Search for the cell housing the specified text and yield its (X, Y) center coordinate. 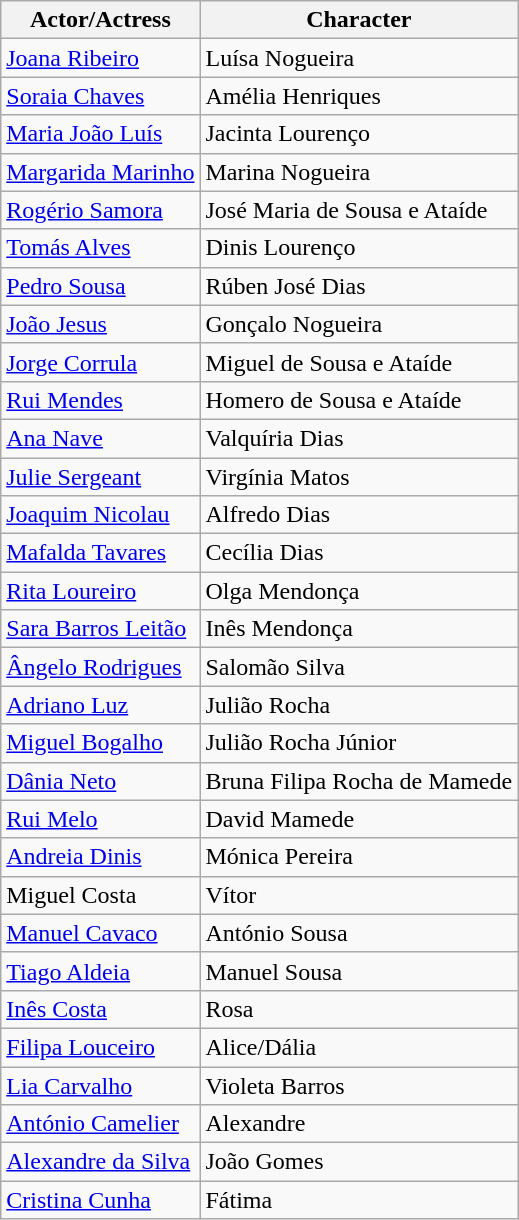
Joana Ribeiro (100, 58)
Alexandre (359, 1124)
Mafalda Tavares (100, 553)
Maria João Luís (100, 134)
Lia Carvalho (100, 1085)
Ana Nave (100, 438)
António Sousa (359, 933)
João Jesus (100, 324)
Rosa (359, 1009)
Olga Mendonça (359, 591)
Mónica Pereira (359, 857)
Marina Nogueira (359, 172)
Miguel Bogalho (100, 743)
Rogério Samora (100, 210)
Actor/Actress (100, 20)
Luísa Nogueira (359, 58)
Tiago Aldeia (100, 971)
Alfredo Dias (359, 515)
Alice/Dália (359, 1047)
Vítor (359, 895)
Tomás Alves (100, 248)
António Camelier (100, 1124)
Amélia Henriques (359, 96)
Andreia Dinis (100, 857)
Pedro Sousa (100, 286)
Inês Costa (100, 1009)
Margarida Marinho (100, 172)
Virgínia Matos (359, 477)
Cecília Dias (359, 553)
Adriano Luz (100, 705)
Homero de Sousa e Ataíde (359, 400)
Rui Melo (100, 819)
Manuel Cavaco (100, 933)
Gonçalo Nogueira (359, 324)
Joaquim Nicolau (100, 515)
Alexandre da Silva (100, 1162)
Valquíria Dias (359, 438)
Rui Mendes (100, 400)
Ângelo Rodrigues (100, 667)
Character (359, 20)
Julie Sergeant (100, 477)
Inês Mendonça (359, 629)
Bruna Filipa Rocha de Mamede (359, 781)
João Gomes (359, 1162)
Miguel de Sousa e Ataíde (359, 362)
Rita Loureiro (100, 591)
Dânia Neto (100, 781)
Sara Barros Leitão (100, 629)
Julião Rocha Júnior (359, 743)
Dinis Lourenço (359, 248)
Violeta Barros (359, 1085)
Jacinta Lourenço (359, 134)
Julião Rocha (359, 705)
Miguel Costa (100, 895)
Cristina Cunha (100, 1200)
Jorge Corrula (100, 362)
Filipa Louceiro (100, 1047)
Fátima (359, 1200)
Soraia Chaves (100, 96)
Manuel Sousa (359, 971)
Rúben José Dias (359, 286)
David Mamede (359, 819)
Salomão Silva (359, 667)
José Maria de Sousa e Ataíde (359, 210)
